Detect which cell encompasses the target text, then output its [x, y] center coordinate. 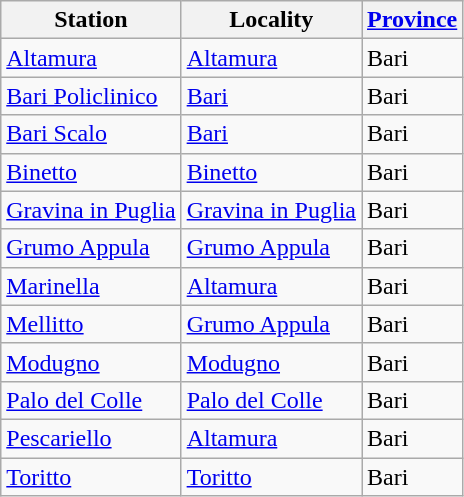
Province [412, 20]
Locality [271, 20]
Bari Scalo [91, 134]
Pescariello [91, 438]
Marinella [91, 286]
Station [91, 20]
Bari Policlinico [91, 96]
Mellitto [91, 324]
